Scan for the cell matching the given text and deliver its (X, Y) coordinate at center. 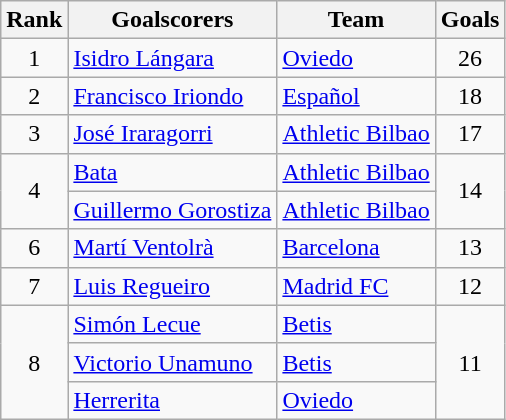
Guillermo Gorostiza (172, 210)
7 (34, 286)
Francisco Iriondo (172, 96)
Isidro Lángara (172, 58)
Herrerita (172, 400)
12 (470, 286)
13 (470, 248)
Martí Ventolrà (172, 248)
17 (470, 134)
Barcelona (356, 248)
Madrid FC (356, 286)
Victorio Unamuno (172, 362)
11 (470, 362)
1 (34, 58)
3 (34, 134)
6 (34, 248)
14 (470, 191)
4 (34, 191)
2 (34, 96)
Goals (470, 20)
18 (470, 96)
Simón Lecue (172, 324)
Goalscorers (172, 20)
Team (356, 20)
8 (34, 362)
Español (356, 96)
26 (470, 58)
Bata (172, 172)
Rank (34, 20)
José Iraragorri (172, 134)
Luis Regueiro (172, 286)
